Return [X, Y] of the center of cell containing provided text 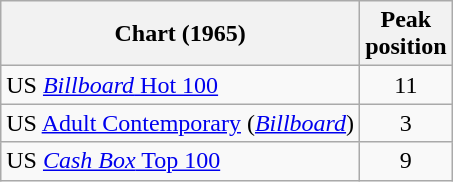
Peakposition [406, 34]
US Cash Box Top 100 [180, 161]
Chart (1965) [180, 34]
11 [406, 85]
US Adult Contemporary (Billboard) [180, 123]
9 [406, 161]
3 [406, 123]
US Billboard Hot 100 [180, 85]
